Provide the (x, y) coordinate of the cell's center where the given text is located.  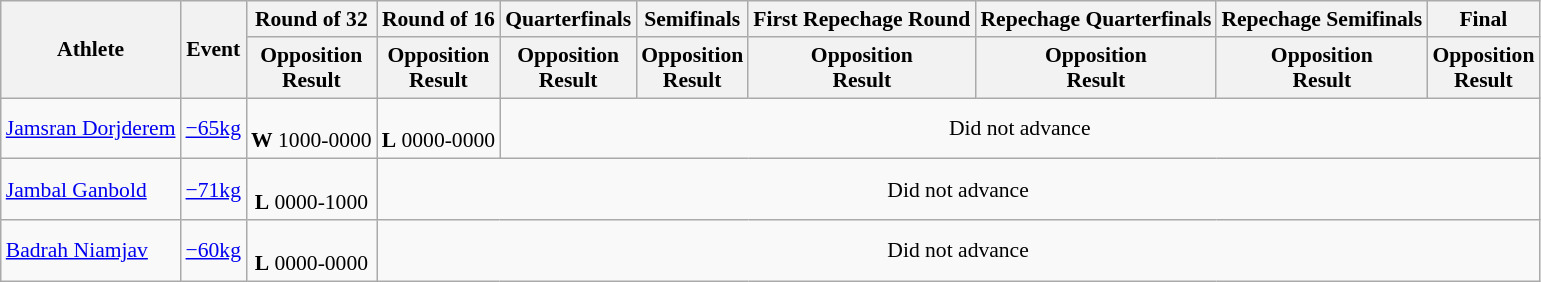
Round of 32 (312, 19)
Quarterfinals (568, 19)
First Repechage Round (862, 19)
L 0000-1000 (312, 190)
Repechage Quarterfinals (1096, 19)
Round of 16 (438, 19)
Jambal Ganbold (91, 190)
W 1000-0000 (312, 128)
Repechage Semifinals (1322, 19)
Badrah Niamjav (91, 250)
−65kg (214, 128)
Event (214, 50)
−60kg (214, 250)
Jamsran Dorjderem (91, 128)
Athlete (91, 50)
Semifinals (692, 19)
Final (1483, 19)
−71kg (214, 190)
